Detect which cell encompasses the target text, then output its [x, y] center coordinate. 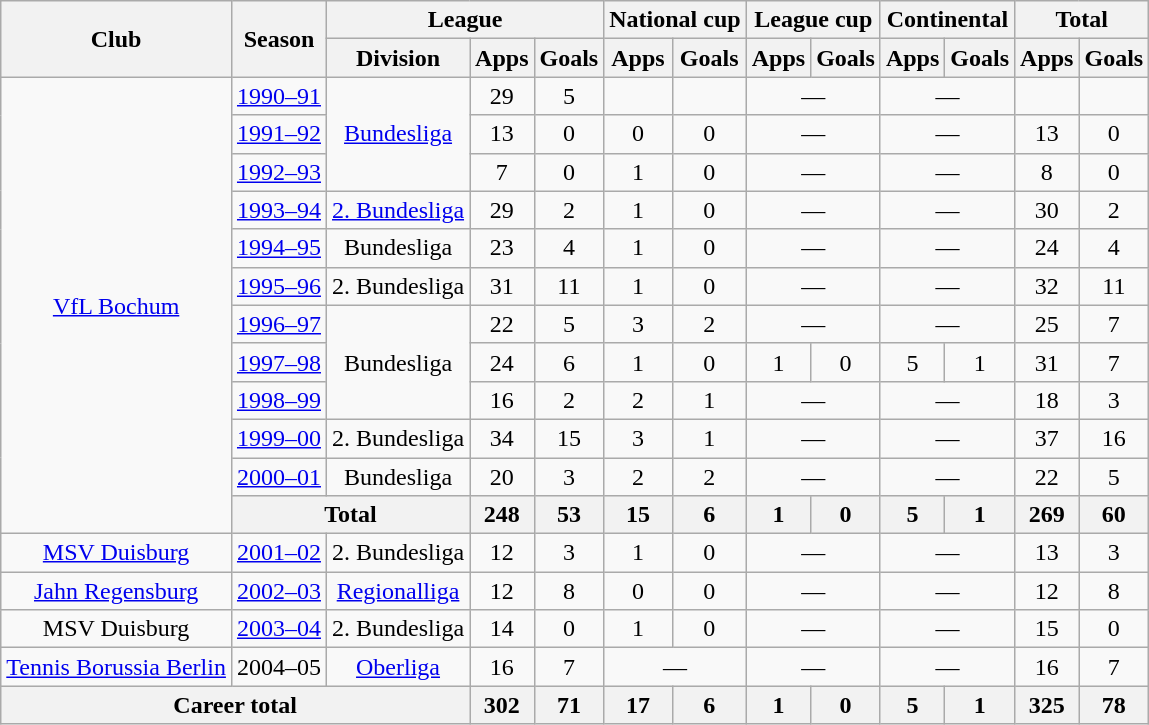
78 [1114, 705]
Regionalliga [398, 591]
1992–93 [278, 172]
25 [1047, 324]
1996–97 [278, 324]
325 [1047, 705]
53 [569, 515]
32 [1047, 286]
Tennis Borussia Berlin [116, 667]
2003–04 [278, 629]
269 [1047, 515]
VfL Bochum [116, 306]
1999–00 [278, 438]
20 [502, 477]
League [466, 20]
National cup [675, 20]
Season [278, 39]
17 [638, 705]
1995–96 [278, 286]
Club [116, 39]
1994–95 [278, 248]
248 [502, 515]
14 [502, 629]
60 [1114, 515]
302 [502, 705]
Division [398, 58]
Continental [947, 20]
League cup [813, 20]
1990–91 [278, 96]
2001–02 [278, 553]
37 [1047, 438]
1998–99 [278, 400]
1997–98 [278, 362]
18 [1047, 400]
30 [1047, 210]
1993–94 [278, 210]
71 [569, 705]
Career total [236, 705]
Jahn Regensburg [116, 591]
34 [502, 438]
23 [502, 248]
2002–03 [278, 591]
Oberliga [398, 667]
1991–92 [278, 134]
2004–05 [278, 667]
2000–01 [278, 477]
